From the cell containing the given text, extract its center point as [x, y] coordinate. 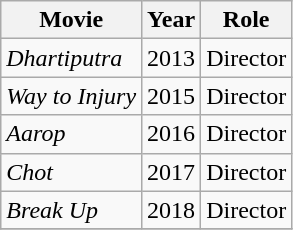
2016 [172, 134]
2017 [172, 172]
Way to Injury [72, 96]
Year [172, 20]
Break Up [72, 210]
Chot [72, 172]
2013 [172, 58]
Movie [72, 20]
2015 [172, 96]
Role [246, 20]
Aarop [72, 134]
2018 [172, 210]
Dhartiputra [72, 58]
